Search for the cell housing the specified text and yield its [X, Y] center coordinate. 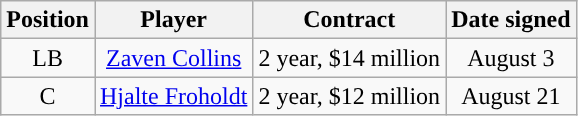
August 3 [511, 58]
2 year, $14 million [350, 58]
Date signed [511, 20]
August 21 [511, 96]
Zaven Collins [173, 58]
2 year, $12 million [350, 96]
C [48, 96]
Position [48, 20]
Hjalte Froholdt [173, 96]
Contract [350, 20]
LB [48, 58]
Player [173, 20]
